Locate the cell with the specified text and output its (X, Y) center coordinate. 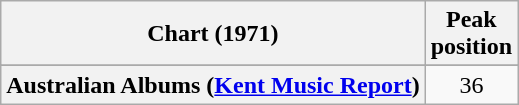
Chart (1971) (213, 34)
36 (471, 85)
Australian Albums (Kent Music Report) (213, 85)
Peakposition (471, 34)
